Determine the (x, y) coordinate at the center of the cell enclosing the given text.  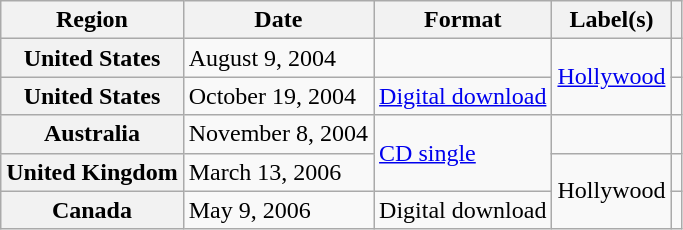
Region (92, 20)
CD single (463, 153)
United Kingdom (92, 172)
Canada (92, 210)
October 19, 2004 (278, 96)
August 9, 2004 (278, 58)
November 8, 2004 (278, 134)
Format (463, 20)
May 9, 2006 (278, 210)
Date (278, 20)
Label(s) (612, 20)
Australia (92, 134)
March 13, 2006 (278, 172)
